Extract the (x, y) coordinate from the center of the cell holding the provided text.  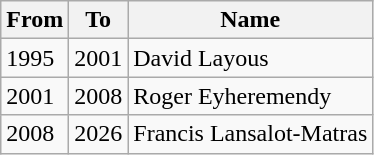
1995 (35, 58)
To (98, 20)
Name (250, 20)
David Layous (250, 58)
2026 (98, 134)
Francis Lansalot-Matras (250, 134)
From (35, 20)
Roger Eyheremendy (250, 96)
